Provide the (X, Y) coordinate of the cell's center where the given text is located.  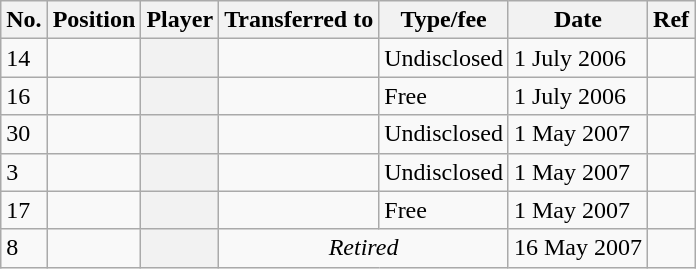
16 (24, 96)
Ref (672, 20)
Position (94, 20)
30 (24, 134)
8 (24, 248)
14 (24, 58)
3 (24, 172)
Date (578, 20)
17 (24, 210)
Retired (364, 248)
Transferred to (299, 20)
No. (24, 20)
16 May 2007 (578, 248)
Player (180, 20)
Type/fee (444, 20)
